Pinpoint the cell where the given text exists, returning its [X, Y] midpoint coordinate. 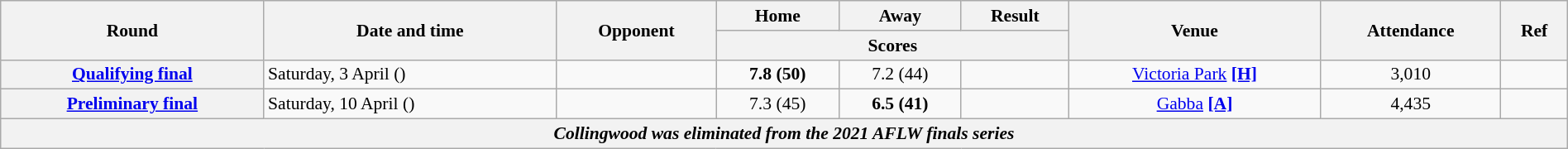
Result [1015, 16]
Collingwood was eliminated from the 2021 AFLW finals series [784, 134]
4,435 [1411, 104]
Opponent [637, 30]
Saturday, 10 April () [410, 104]
Preliminary final [132, 104]
Date and time [410, 30]
7.8 (50) [777, 74]
Away [900, 16]
Scores [892, 46]
Ref [1534, 30]
7.3 (45) [777, 104]
Home [777, 16]
Saturday, 3 April () [410, 74]
7.2 (44) [900, 74]
Round [132, 30]
6.5 (41) [900, 104]
Attendance [1411, 30]
Qualifying final [132, 74]
Gabba [A] [1194, 104]
3,010 [1411, 74]
Victoria Park [H] [1194, 74]
Venue [1194, 30]
